Provide the [X, Y] coordinate of the cell's center where the given text is located.  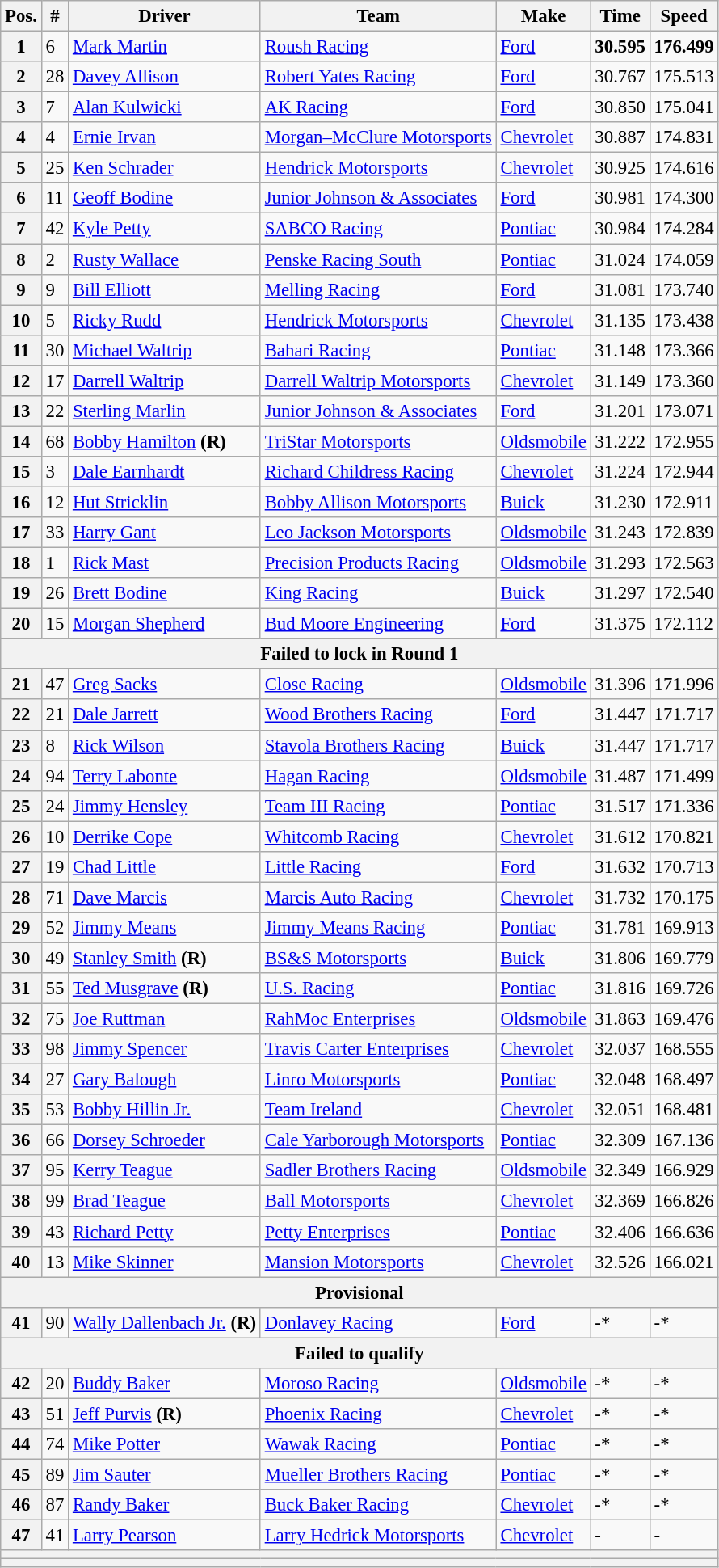
Wawak Racing [378, 1444]
172.540 [683, 593]
32.349 [620, 1171]
Darrell Waltrip Motorsports [378, 381]
168.497 [683, 1080]
Alan Kulwicki [165, 107]
30.595 [620, 47]
32.526 [620, 1262]
170.713 [683, 867]
168.481 [683, 1110]
Kyle Petty [165, 229]
30.850 [620, 107]
Bahari Racing [378, 350]
Michael Waltrip [165, 350]
16 [21, 502]
39 [21, 1232]
31.024 [620, 259]
Rick Mast [165, 563]
31.148 [620, 350]
46 [21, 1505]
Brett Bodine [165, 593]
31.297 [620, 593]
Ted Musgrave (R) [165, 988]
174.284 [683, 229]
174.059 [683, 259]
172.563 [683, 563]
52 [55, 928]
175.513 [683, 77]
32.406 [620, 1232]
Dale Jarrett [165, 715]
31.230 [620, 502]
Stavola Brothers Racing [378, 745]
171.499 [683, 776]
31.222 [620, 441]
Dale Earnhardt [165, 472]
49 [55, 958]
167.136 [683, 1140]
68 [55, 441]
Ken Schrader [165, 168]
Little Racing [378, 867]
32 [21, 1019]
Ernie Irvan [165, 137]
Morgan Shepherd [165, 624]
172.911 [683, 502]
Richard Childress Racing [378, 472]
14 [21, 441]
Team III Racing [378, 806]
94 [55, 776]
32.309 [620, 1140]
Randy Baker [165, 1505]
173.071 [683, 411]
SABCO Racing [378, 229]
31.201 [620, 411]
172.955 [683, 441]
Team Ireland [378, 1110]
Ball Motorsports [378, 1201]
173.366 [683, 350]
Rusty Wallace [165, 259]
Morgan–McClure Motorsports [378, 137]
173.438 [683, 320]
31.375 [620, 624]
Joe Ruttman [165, 1019]
Mike Potter [165, 1444]
37 [21, 1171]
31.081 [620, 289]
166.929 [683, 1171]
30.984 [620, 229]
166.636 [683, 1232]
31.863 [620, 1019]
66 [55, 1140]
166.021 [683, 1262]
Jimmy Means Racing [378, 928]
170.821 [683, 837]
31.135 [620, 320]
Donlavey Racing [378, 1322]
Wood Brothers Racing [378, 715]
173.740 [683, 289]
Wally Dallenbach Jr. (R) [165, 1322]
Davey Allison [165, 77]
Travis Carter Enterprises [378, 1049]
169.779 [683, 958]
Rick Wilson [165, 745]
31.224 [620, 472]
172.944 [683, 472]
King Racing [378, 593]
BS&S Motorsports [378, 958]
Whitcomb Racing [378, 837]
31.612 [620, 837]
Close Racing [378, 685]
Roush Racing [378, 47]
31.816 [620, 988]
30.981 [620, 198]
Brad Teague [165, 1201]
31.781 [620, 928]
Darrell Waltrip [165, 381]
Team [378, 16]
31.517 [620, 806]
Failed to qualify [359, 1353]
89 [55, 1474]
171.336 [683, 806]
Jimmy Spencer [165, 1049]
32.369 [620, 1201]
Sterling Marlin [165, 411]
Driver [165, 16]
95 [55, 1171]
166.826 [683, 1201]
AK Racing [378, 107]
31 [21, 988]
31.632 [620, 867]
87 [55, 1505]
Derrike Cope [165, 837]
32.051 [620, 1110]
Jim Sauter [165, 1474]
Geoff Bodine [165, 198]
55 [55, 988]
Leo Jackson Motorsports [378, 533]
23 [21, 745]
Bill Elliott [165, 289]
Stanley Smith (R) [165, 958]
169.476 [683, 1019]
18 [21, 563]
Chad Little [165, 867]
Larry Hedrick Motorsports [378, 1536]
75 [55, 1019]
TriStar Motorsports [378, 441]
31.487 [620, 776]
171.996 [683, 685]
Mark Martin [165, 47]
Failed to lock in Round 1 [359, 654]
30.887 [620, 137]
Penske Racing South [378, 259]
174.616 [683, 168]
31.293 [620, 563]
74 [55, 1444]
168.555 [683, 1049]
32.048 [620, 1080]
31.243 [620, 533]
Cale Yarborough Motorsports [378, 1140]
31.732 [620, 897]
99 [55, 1201]
Pos. [21, 16]
Linro Motorsports [378, 1080]
Sadler Brothers Racing [378, 1171]
36 [21, 1140]
Jimmy Means [165, 928]
174.300 [683, 198]
Precision Products Racing [378, 563]
51 [55, 1414]
Petty Enterprises [378, 1232]
Bobby Hamilton (R) [165, 441]
U.S. Racing [378, 988]
175.041 [683, 107]
170.175 [683, 897]
31.806 [620, 958]
Marcis Auto Racing [378, 897]
30.767 [620, 77]
172.839 [683, 533]
29 [21, 928]
Greg Sacks [165, 685]
Robert Yates Racing [378, 77]
Terry Labonte [165, 776]
Mansion Motorsports [378, 1262]
90 [55, 1322]
32.037 [620, 1049]
Mike Skinner [165, 1262]
31.149 [620, 381]
Bobby Hillin Jr. [165, 1110]
Jeff Purvis (R) [165, 1414]
169.726 [683, 988]
172.112 [683, 624]
Hut Stricklin [165, 502]
40 [21, 1262]
53 [55, 1110]
35 [21, 1110]
Hagan Racing [378, 776]
174.831 [683, 137]
31.396 [620, 685]
Time [620, 16]
Dave Marcis [165, 897]
169.913 [683, 928]
34 [21, 1080]
Melling Racing [378, 289]
71 [55, 897]
44 [21, 1444]
Buddy Baker [165, 1384]
Speed [683, 16]
Jimmy Hensley [165, 806]
173.360 [683, 381]
38 [21, 1201]
45 [21, 1474]
Bud Moore Engineering [378, 624]
# [55, 16]
Harry Gant [165, 533]
Mueller Brothers Racing [378, 1474]
Phoenix Racing [378, 1414]
Kerry Teague [165, 1171]
Gary Balough [165, 1080]
Richard Petty [165, 1232]
Buck Baker Racing [378, 1505]
176.499 [683, 47]
30.925 [620, 168]
Larry Pearson [165, 1536]
98 [55, 1049]
RahMoc Enterprises [378, 1019]
Ricky Rudd [165, 320]
Provisional [359, 1292]
Make [543, 16]
Bobby Allison Motorsports [378, 502]
Dorsey Schroeder [165, 1140]
Moroso Racing [378, 1384]
